Return the (x, y) coordinate for the center point of the cell that contains the specified text.  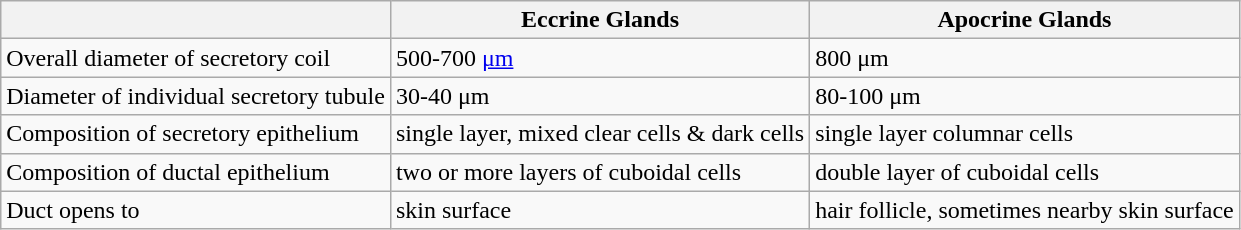
single layer columnar cells (1025, 134)
500-700 μm (600, 58)
Apocrine Glands (1025, 20)
Duct opens to (196, 210)
skin surface (600, 210)
Diameter of individual secretory tubule (196, 96)
hair follicle, sometimes nearby skin surface (1025, 210)
30-40 μm (600, 96)
Composition of ductal epithelium (196, 172)
800 μm (1025, 58)
double layer of cuboidal cells (1025, 172)
two or more layers of cuboidal cells (600, 172)
Eccrine Glands (600, 20)
Composition of secretory epithelium (196, 134)
80-100 μm (1025, 96)
Overall diameter of secretory coil (196, 58)
single layer, mixed clear cells & dark cells (600, 134)
